Find where the given text appears and provide that cell's center as [X, Y] coordinate. 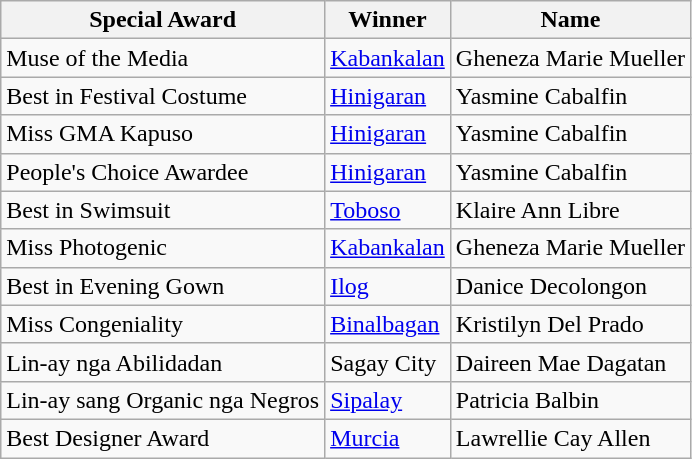
Winner [388, 20]
Name [570, 20]
People's Choice Awardee [163, 172]
Best in Festival Costume [163, 96]
Toboso [388, 210]
Muse of the Media [163, 58]
Patricia Balbin [570, 400]
Best in Swimsuit [163, 210]
Best Designer Award [163, 438]
Best in Evening Gown [163, 286]
Lawrellie Cay Allen [570, 438]
Murcia [388, 438]
Klaire Ann Libre [570, 210]
Lin-ay nga Abilidadan [163, 362]
Miss Congeniality [163, 324]
Ilog [388, 286]
Sagay City [388, 362]
Miss GMA Kapuso [163, 134]
Special Award [163, 20]
Danice Decolongon [570, 286]
Miss Photogenic [163, 248]
Kristilyn Del Prado [570, 324]
Daireen Mae Dagatan [570, 362]
Lin-ay sang Organic nga Negros [163, 400]
Sipalay [388, 400]
Binalbagan [388, 324]
